Output the [x, y] coordinate of the center of the cell containing the given text.  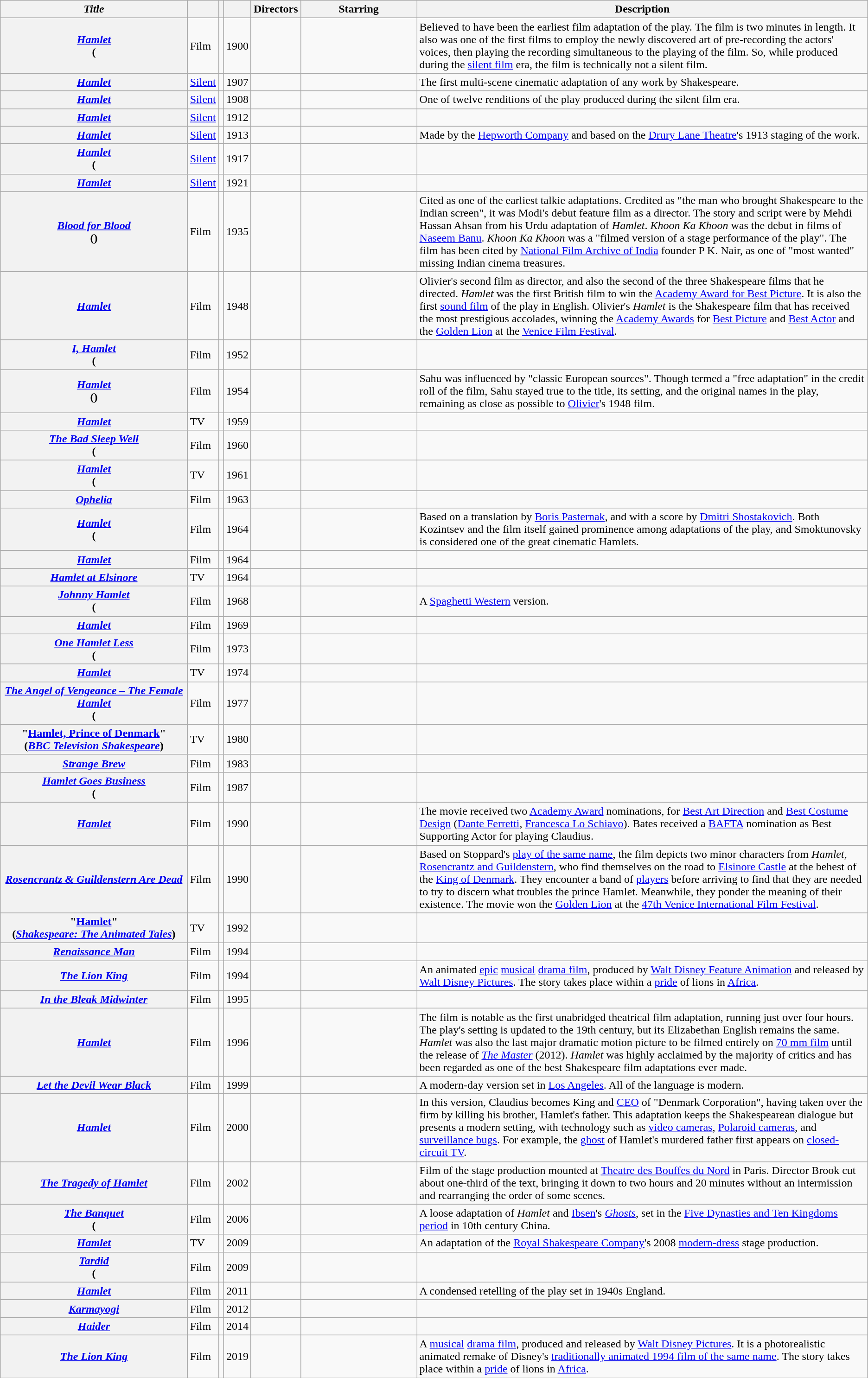
The Tragedy of Hamlet [94, 1183]
"Hamlet"(Shakespeare: The Animated Tales) [94, 928]
The Banquet( [94, 1219]
Description [642, 9]
2019 [237, 1356]
Ophelia [94, 499]
2000 [237, 1128]
1974 [237, 673]
The Angel of Vengeance – The Female Hamlet( [94, 703]
Tardid( [94, 1267]
1917 [237, 159]
1908 [237, 100]
1983 [237, 763]
Johnny Hamlet( [94, 601]
1977 [237, 703]
2014 [237, 1326]
1973 [237, 649]
The Bad Sleep Well( [94, 445]
Rosencrantz & Guildenstern Are Dead [94, 879]
1999 [237, 1085]
1961 [237, 476]
A modern-day version set in Los Angeles. All of the language is modern. [642, 1085]
1987 [237, 787]
Hamlet at Elsinore [94, 577]
1948 [237, 306]
The first multi-scene cinematic adaptation of any work by Shakespeare. [642, 82]
1969 [237, 625]
One of twelve renditions of the play produced during the silent film era. [642, 100]
Title [94, 9]
1995 [237, 1000]
An adaptation of the Royal Shakespeare Company's 2008 modern-dress stage production. [642, 1243]
2002 [237, 1183]
1921 [237, 183]
1963 [237, 499]
2011 [237, 1291]
Blood for Blood() [94, 232]
1968 [237, 601]
Made by the Hepworth Company and based on the Drury Lane Theatre's 1913 staging of the work. [642, 135]
Starring [359, 9]
One Hamlet Less( [94, 649]
Karmayogi [94, 1308]
1913 [237, 135]
1900 [237, 45]
1952 [237, 354]
2006 [237, 1219]
1959 [237, 421]
Hamlet Goes Business( [94, 787]
1980 [237, 739]
"Hamlet, Prince of Denmark"(BBC Television Shakespeare) [94, 739]
1954 [237, 391]
In the Bleak Midwinter [94, 1000]
1907 [237, 82]
Directors [275, 9]
1935 [237, 232]
1912 [237, 117]
A condensed retelling of the play set in 1940s England. [642, 1291]
A Spaghetti Western version. [642, 601]
1996 [237, 1042]
2012 [237, 1308]
Renaissance Man [94, 952]
I, Hamlet( [94, 354]
Haider [94, 1326]
1960 [237, 445]
A loose adaptation of Hamlet and Ibsen's Ghosts, set in the Five Dynasties and Ten Kingdoms period in 10th century China. [642, 1219]
Strange Brew [94, 763]
Hamlet() [94, 391]
Let the Devil Wear Black [94, 1085]
1992 [237, 928]
